Output the (x, y) coordinate of the center of the cell containing the given text.  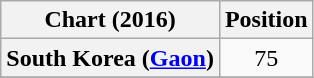
Chart (2016) (110, 20)
75 (266, 58)
South Korea (Gaon) (110, 58)
Position (266, 20)
